Identify which cell holds the provided text, then report its (x, y) central coordinate. 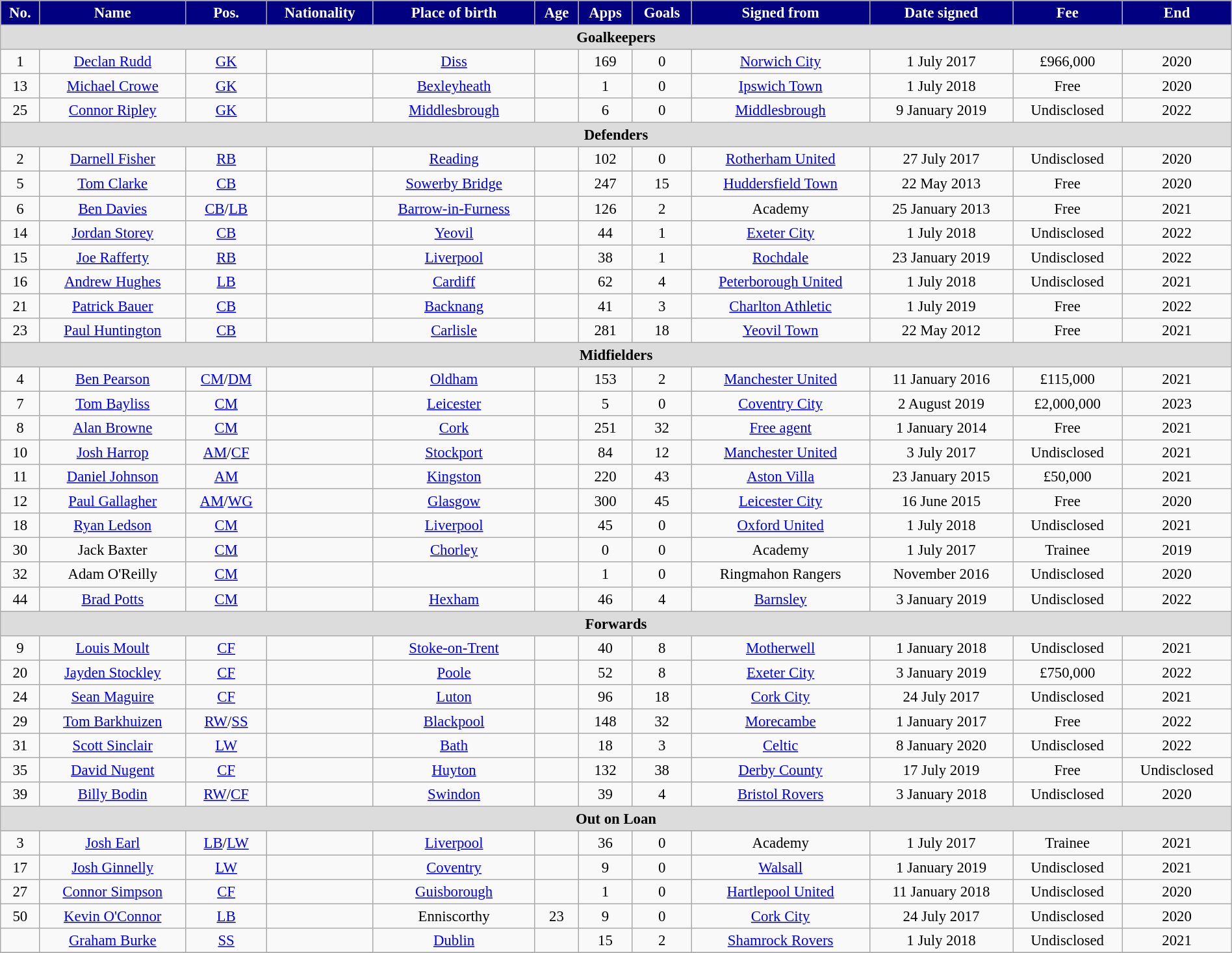
3 January 2018 (941, 794)
84 (606, 453)
14 (20, 233)
Motherwell (781, 648)
Reading (454, 159)
Nationality (320, 13)
Tom Bayliss (113, 403)
End (1177, 13)
29 (20, 721)
Diss (454, 62)
Fee (1068, 13)
Aston Villa (781, 477)
Rotherham United (781, 159)
November 2016 (941, 575)
13 (20, 86)
10 (20, 453)
Jayden Stockley (113, 672)
Patrick Bauer (113, 306)
40 (606, 648)
Place of birth (454, 13)
Rochdale (781, 257)
Hexham (454, 599)
Barnsley (781, 599)
Connor Ripley (113, 110)
Charlton Athletic (781, 306)
Blackpool (454, 721)
Peterborough United (781, 281)
Date signed (941, 13)
Ryan Ledson (113, 526)
22 May 2012 (941, 331)
Swindon (454, 794)
Kevin O'Connor (113, 917)
Ben Davies (113, 209)
1 January 2017 (941, 721)
Backnang (454, 306)
Kingston (454, 477)
Name (113, 13)
11 January 2018 (941, 892)
35 (20, 770)
Jordan Storey (113, 233)
43 (661, 477)
1 January 2014 (941, 428)
AM (226, 477)
Glasgow (454, 502)
Midfielders (616, 355)
Goalkeepers (616, 38)
Stoke-on-Trent (454, 648)
46 (606, 599)
Scott Sinclair (113, 746)
Out on Loan (616, 819)
Bath (454, 746)
Tom Barkhuizen (113, 721)
Forwards (616, 624)
25 January 2013 (941, 209)
148 (606, 721)
Billy Bodin (113, 794)
Huddersfield Town (781, 184)
Tom Clarke (113, 184)
Ringmahon Rangers (781, 575)
30 (20, 550)
17 July 2019 (941, 770)
Hartlepool United (781, 892)
Defenders (616, 135)
220 (606, 477)
153 (606, 379)
Poole (454, 672)
David Nugent (113, 770)
31 (20, 746)
23 January 2019 (941, 257)
Chorley (454, 550)
Morecambe (781, 721)
Leicester City (781, 502)
17 (20, 868)
£750,000 (1068, 672)
169 (606, 62)
Sean Maguire (113, 697)
Louis Moult (113, 648)
16 June 2015 (941, 502)
Celtic (781, 746)
1 July 2019 (941, 306)
Joe Rafferty (113, 257)
8 January 2020 (941, 746)
CB/LB (226, 209)
Sowerby Bridge (454, 184)
Leicester (454, 403)
132 (606, 770)
251 (606, 428)
Oldham (454, 379)
Michael Crowe (113, 86)
Free agent (781, 428)
Pos. (226, 13)
27 July 2017 (941, 159)
102 (606, 159)
11 (20, 477)
22 May 2013 (941, 184)
Huyton (454, 770)
41 (606, 306)
Stockport (454, 453)
Age (556, 13)
Cardiff (454, 281)
2023 (1177, 403)
2019 (1177, 550)
Signed from (781, 13)
Jack Baxter (113, 550)
2 August 2019 (941, 403)
Connor Simpson (113, 892)
Enniscorthy (454, 917)
Brad Potts (113, 599)
96 (606, 697)
Apps (606, 13)
Goals (661, 13)
7 (20, 403)
126 (606, 209)
Darnell Fisher (113, 159)
£966,000 (1068, 62)
Guisborough (454, 892)
Carlisle (454, 331)
16 (20, 281)
Barrow-in-Furness (454, 209)
Daniel Johnson (113, 477)
36 (606, 843)
Ben Pearson (113, 379)
50 (20, 917)
Bristol Rovers (781, 794)
AM/WG (226, 502)
Paul Gallagher (113, 502)
Josh Harrop (113, 453)
RW/CF (226, 794)
1 January 2018 (941, 648)
Adam O'Reilly (113, 575)
Norwich City (781, 62)
Yeovil (454, 233)
AM/CF (226, 453)
62 (606, 281)
11 January 2016 (941, 379)
Bexleyheath (454, 86)
3 July 2017 (941, 453)
No. (20, 13)
Alan Browne (113, 428)
Walsall (781, 868)
24 (20, 697)
Coventry (454, 868)
LB/LW (226, 843)
Luton (454, 697)
Josh Earl (113, 843)
1 January 2019 (941, 868)
52 (606, 672)
281 (606, 331)
23 January 2015 (941, 477)
Coventry City (781, 403)
9 January 2019 (941, 110)
£50,000 (1068, 477)
Declan Rudd (113, 62)
£115,000 (1068, 379)
247 (606, 184)
20 (20, 672)
RW/SS (226, 721)
CM/DM (226, 379)
Yeovil Town (781, 331)
Andrew Hughes (113, 281)
Josh Ginnelly (113, 868)
Derby County (781, 770)
Cork (454, 428)
Oxford United (781, 526)
27 (20, 892)
21 (20, 306)
£2,000,000 (1068, 403)
Paul Huntington (113, 331)
300 (606, 502)
Ipswich Town (781, 86)
25 (20, 110)
